Provide the [X, Y] coordinate of the cell's center where the given text is located.  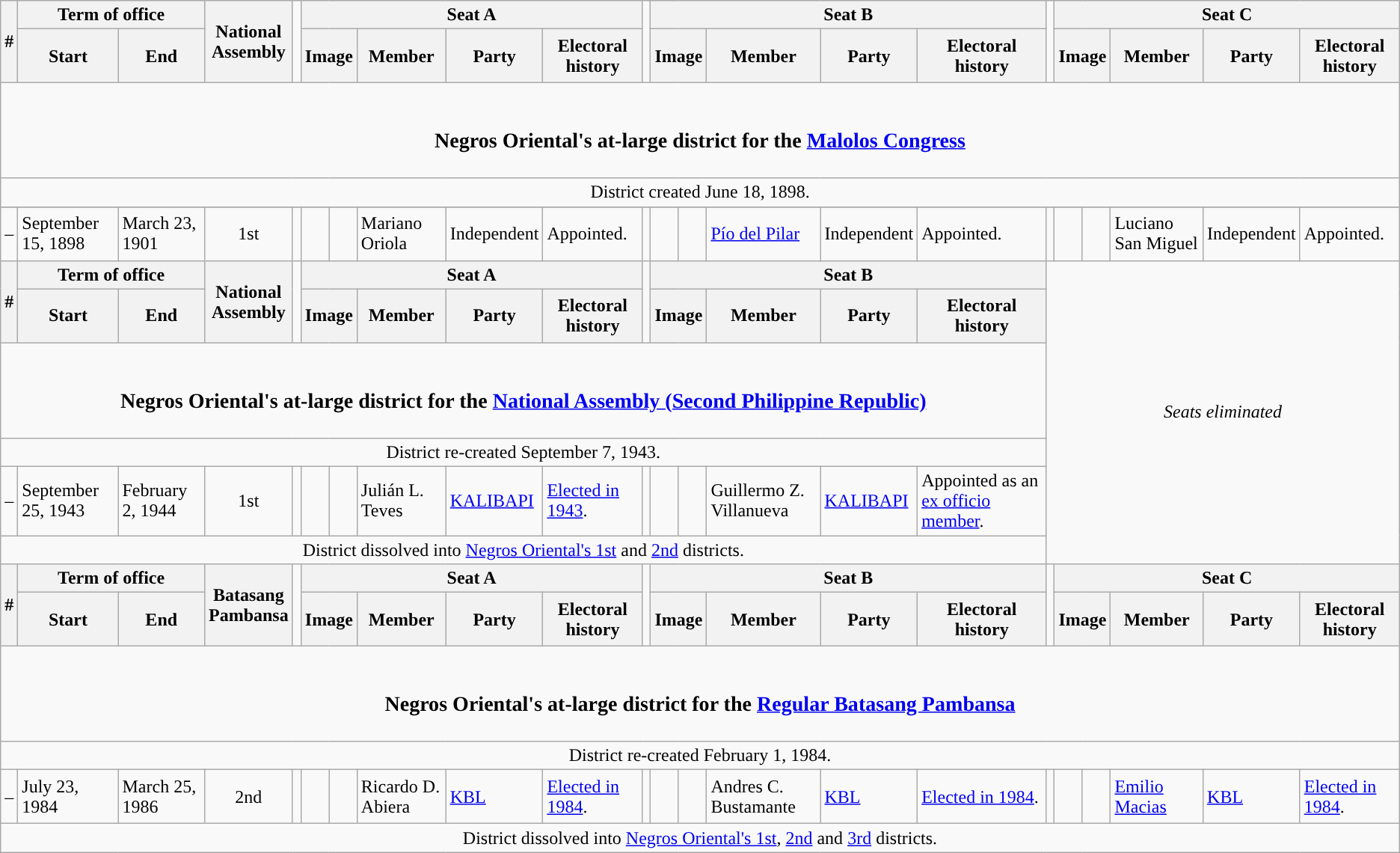
Guillermo Z. Villanueva [764, 501]
July 23, 1984 [68, 797]
Negros Oriental's at-large district for the Malolos Congress [700, 130]
Andres C. Bustamante [764, 797]
Julián L. Teves [401, 501]
March 25, 1986 [162, 797]
2nd [248, 797]
March 23, 1901 [162, 233]
Pío del Pilar [764, 233]
District created June 18, 1898. [700, 192]
Negros Oriental's at-large district for the Regular Batasang Pambansa [700, 694]
Seats eliminated [1223, 412]
Elected in 1943. [592, 501]
District dissolved into Negros Oriental's 1st and 2nd districts. [524, 550]
September 25, 1943 [68, 501]
February 2, 1944 [162, 501]
Ricardo D. Abiera [401, 797]
BatasangPambansa [248, 605]
District dissolved into Negros Oriental's 1st, 2nd and 3rd districts. [700, 838]
Appointed as an ex officio member. [982, 501]
September 15, 1898 [68, 233]
District re-created February 1, 1984. [700, 756]
District re-created September 7, 1943. [524, 452]
Emilio Macias [1157, 797]
Luciano San Miguel [1157, 233]
Negros Oriental's at-large district for the National Assembly (Second Philippine Republic) [524, 391]
Mariano Oriola [401, 233]
